Capture the cell that displays the provided text and extract its [x, y] central coordinate. 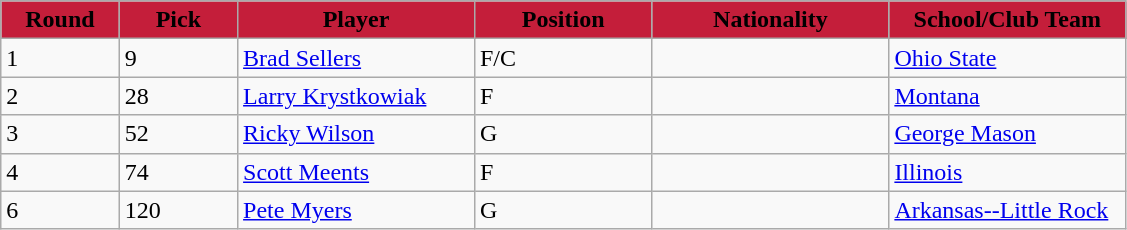
1 [60, 58]
Larry Krystkowiak [356, 96]
Pete Myers [356, 210]
Illinois [1008, 172]
28 [178, 96]
George Mason [1008, 134]
6 [60, 210]
F/C [563, 58]
Scott Meents [356, 172]
9 [178, 58]
Position [563, 20]
2 [60, 96]
School/Club Team [1008, 20]
Ricky Wilson [356, 134]
120 [178, 210]
Montana [1008, 96]
3 [60, 134]
Pick [178, 20]
74 [178, 172]
Ohio State [1008, 58]
Brad Sellers [356, 58]
Arkansas--Little Rock [1008, 210]
4 [60, 172]
Round [60, 20]
52 [178, 134]
Nationality [770, 20]
Player [356, 20]
